Locate the cell with the specified text and output its (x, y) center coordinate. 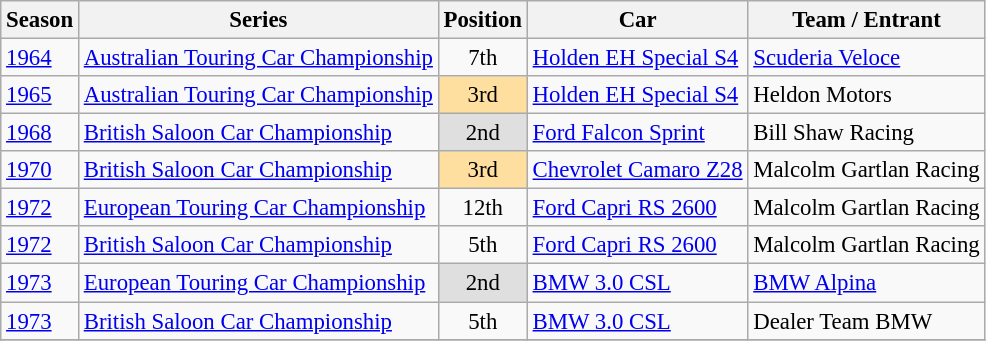
Scuderia Veloce (866, 58)
Position (482, 20)
7th (482, 58)
Team / Entrant (866, 20)
Ford Falcon Sprint (638, 133)
Dealer Team BMW (866, 321)
Heldon Motors (866, 95)
Bill Shaw Racing (866, 133)
Car (638, 20)
12th (482, 208)
1965 (40, 95)
1964 (40, 58)
1968 (40, 133)
Series (258, 20)
BMW Alpina (866, 283)
1970 (40, 170)
Chevrolet Camaro Z28 (638, 170)
Season (40, 20)
